Scan for the cell matching the given text and deliver its [x, y] coordinate at center. 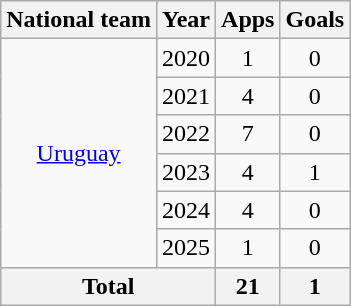
2024 [186, 210]
Uruguay [79, 153]
2020 [186, 58]
2021 [186, 96]
2023 [186, 172]
21 [248, 286]
2025 [186, 248]
Apps [248, 20]
Year [186, 20]
Goals [315, 20]
7 [248, 134]
National team [79, 20]
2022 [186, 134]
Total [108, 286]
